Output the (x, y) coordinate of the center of the cell containing the given text.  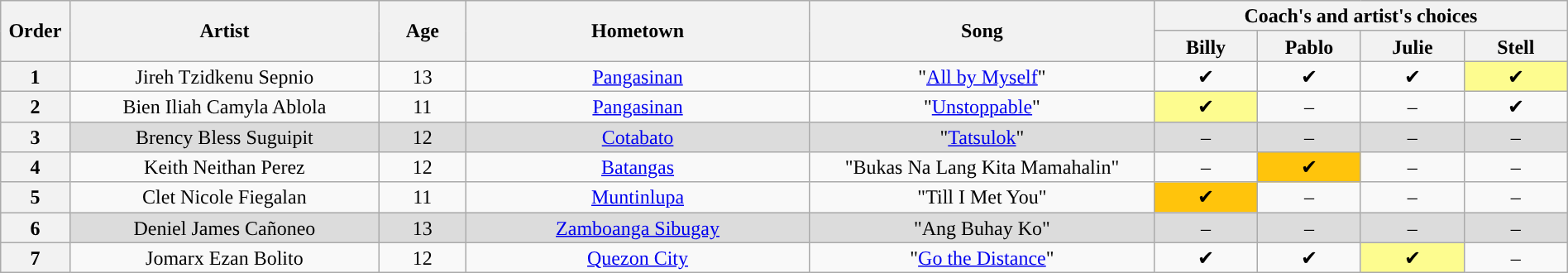
Keith Neithan Perez (225, 167)
"All by Myself" (982, 76)
Julie (1413, 46)
"Tatsulok" (982, 137)
Pablo (1310, 46)
Quezon City (638, 258)
Song (982, 31)
"Unstoppable" (982, 106)
1 (35, 76)
Order (35, 31)
Hometown (638, 31)
Billy (1206, 46)
Brency Bless Suguipit (225, 137)
Zamboanga Sibugay (638, 228)
Age (423, 31)
"Till I Met You" (982, 197)
Batangas (638, 167)
"Bukas Na Lang Kita Mamahalin" (982, 167)
Muntinlupa (638, 197)
Artist (225, 31)
Coach's and artist's choices (1361, 17)
Jomarx Ezan Bolito (225, 258)
6 (35, 228)
2 (35, 106)
"Go the Distance" (982, 258)
3 (35, 137)
Bien Iliah Camyla Ablola (225, 106)
"Ang Buhay Ko" (982, 228)
4 (35, 167)
Cotabato (638, 137)
Jireh Tzidkenu Sepnio (225, 76)
Deniel James Cañoneo (225, 228)
7 (35, 258)
Stell (1515, 46)
Clet Nicole Fiegalan (225, 197)
5 (35, 197)
